Locate the cell with the specified text and output its (x, y) center coordinate. 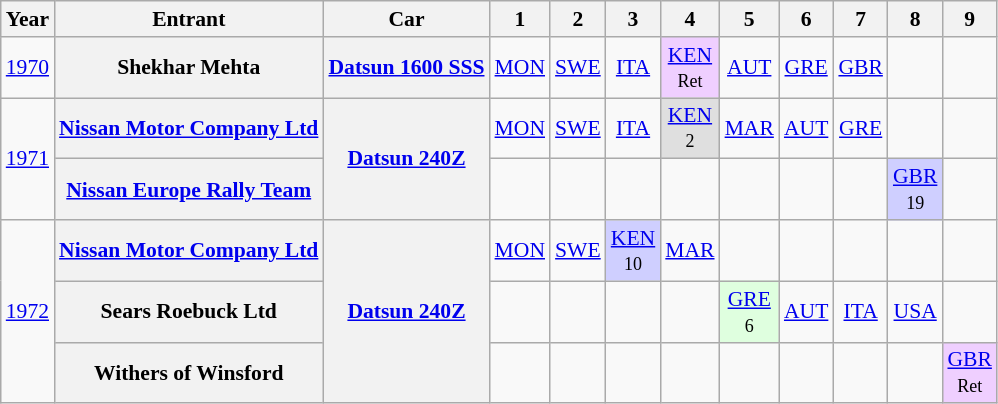
1970 (28, 68)
5 (750, 19)
Withers of Winsford (188, 372)
GRE6 (750, 312)
4 (690, 19)
Entrant (188, 19)
GBR19 (916, 190)
Year (28, 19)
3 (633, 19)
1971 (28, 159)
Datsun 1600 SSS (406, 68)
7 (860, 19)
KEN10 (633, 250)
2 (578, 19)
USA (916, 312)
Nissan Europe Rally Team (188, 190)
KEN2 (690, 128)
GBRRet (970, 372)
1 (520, 19)
9 (970, 19)
1972 (28, 312)
Sears Roebuck Ltd (188, 312)
Shekhar Mehta (188, 68)
KENRet (690, 68)
GBR (860, 68)
6 (806, 19)
Car (406, 19)
8 (916, 19)
